Find where the given text appears and provide that cell's center as [x, y] coordinate. 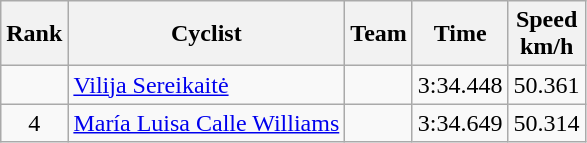
4 [34, 123]
Cyclist [206, 34]
Vilija Sereikaitė [206, 85]
Rank [34, 34]
María Luisa Calle Williams [206, 123]
Speedkm/h [546, 34]
Time [460, 34]
50.314 [546, 123]
3:34.649 [460, 123]
3:34.448 [460, 85]
50.361 [546, 85]
Team [379, 34]
